Locate the cell with the specified text and output its (X, Y) center coordinate. 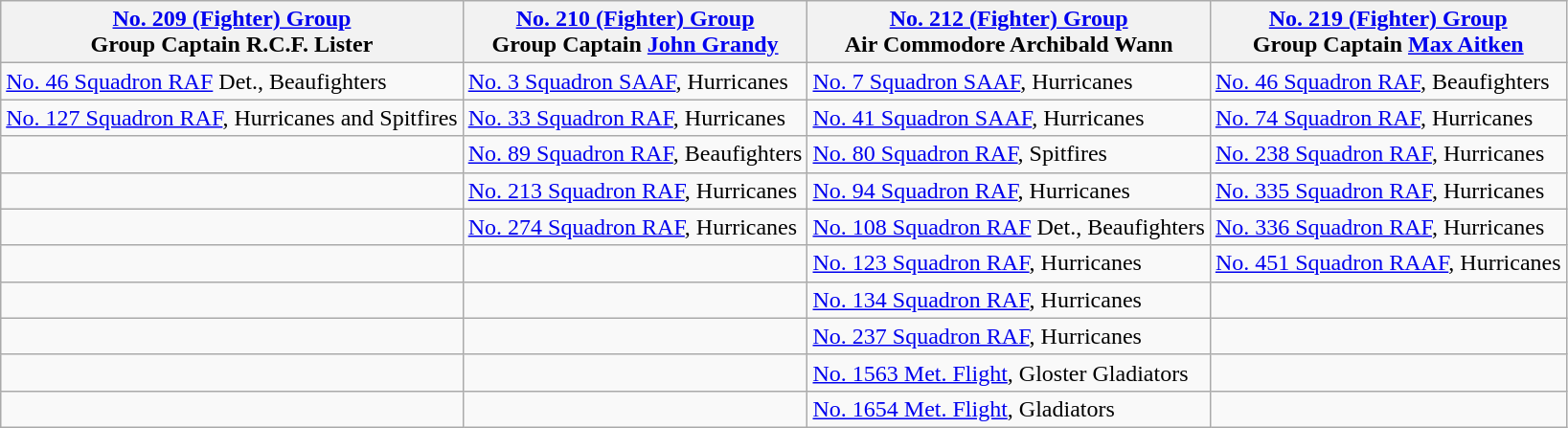
No. 80 Squadron RAF, Spitfires (1009, 154)
No. 1563 Met. Flight, Gloster Gladiators (1009, 372)
No. 134 Squadron RAF, Hurricanes (1009, 300)
No. 3 Squadron SAAF, Hurricanes (635, 81)
No. 213 Squadron RAF, Hurricanes (635, 191)
No. 274 Squadron RAF, Hurricanes (635, 227)
No. 336 Squadron RAF, Hurricanes (1388, 227)
No. 123 Squadron RAF, Hurricanes (1009, 263)
No. 451 Squadron RAAF, Hurricanes (1388, 263)
No. 219 (Fighter) Group Group Captain Max Aitken (1388, 33)
No. 7 Squadron SAAF, Hurricanes (1009, 81)
No. 237 Squadron RAF, Hurricanes (1009, 336)
No. 1654 Met. Flight, Gladiators (1009, 409)
No. 238 Squadron RAF, Hurricanes (1388, 154)
No. 127 Squadron RAF, Hurricanes and Spitfires (232, 118)
No. 210 (Fighter) Group Group Captain John Grandy (635, 33)
No. 46 Squadron RAF, Beaufighters (1388, 81)
No. 212 (Fighter) Group Air Commodore Archibald Wann (1009, 33)
No. 46 Squadron RAF Det., Beaufighters (232, 81)
No. 94 Squadron RAF, Hurricanes (1009, 191)
No. 33 Squadron RAF, Hurricanes (635, 118)
No. 209 (Fighter) Group Group Captain R.C.F. Lister (232, 33)
No. 89 Squadron RAF, Beaufighters (635, 154)
No. 335 Squadron RAF, Hurricanes (1388, 191)
No. 74 Squadron RAF, Hurricanes (1388, 118)
No. 108 Squadron RAF Det., Beaufighters (1009, 227)
No. 41 Squadron SAAF, Hurricanes (1009, 118)
